Pinpoint the cell where the given text exists, returning its (X, Y) midpoint coordinate. 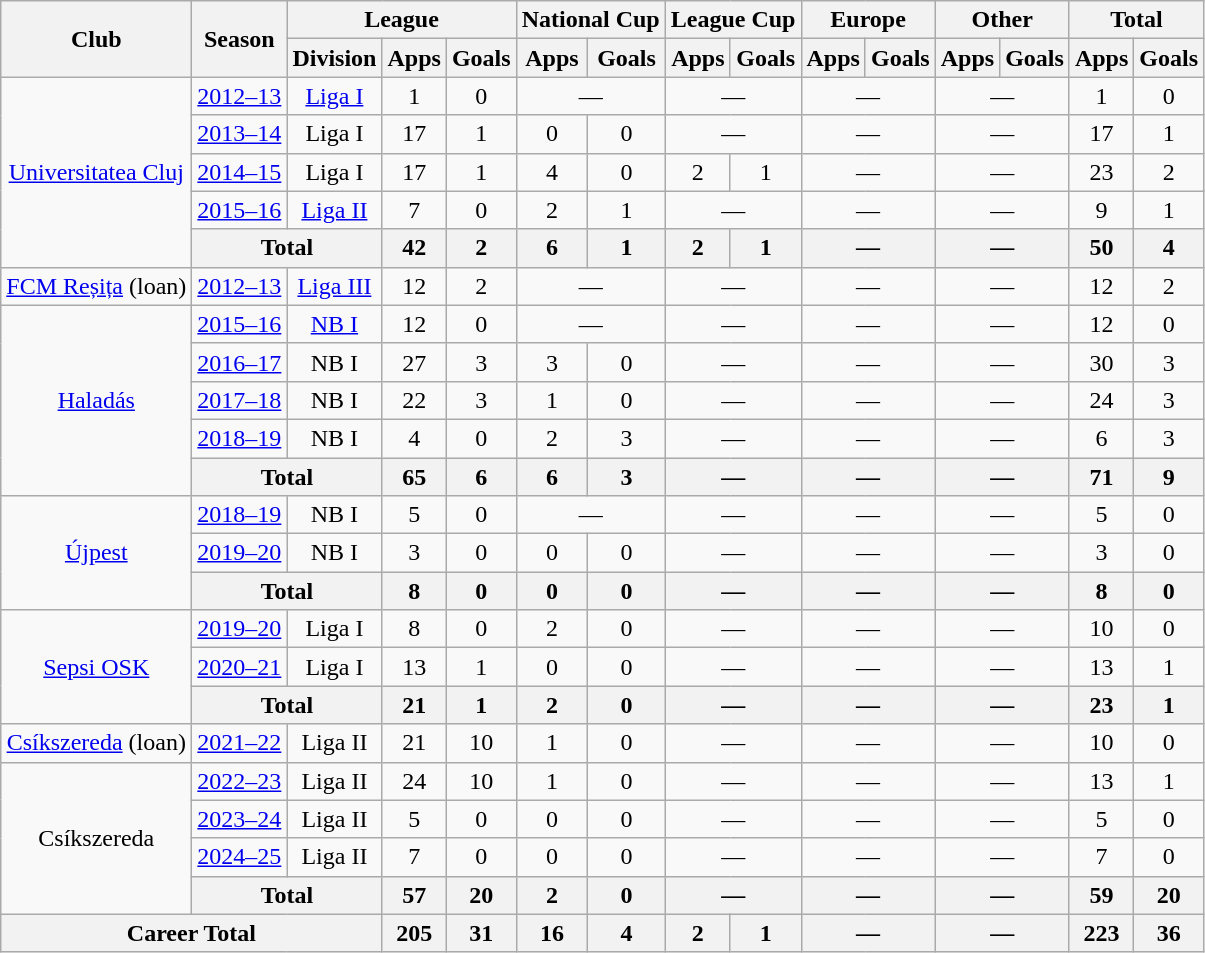
FCM Reșița (loan) (96, 286)
2016–17 (240, 362)
71 (1101, 477)
36 (1169, 933)
Haladás (96, 400)
42 (414, 248)
League (402, 20)
31 (481, 933)
59 (1101, 895)
League Cup (733, 20)
Sepsi OSK (96, 667)
2023–24 (240, 819)
Season (240, 39)
30 (1101, 362)
2021–22 (240, 743)
Club (96, 39)
Csíkszereda (loan) (96, 743)
Liga III (334, 286)
205 (414, 933)
22 (414, 400)
16 (552, 933)
Career Total (192, 933)
2017–18 (240, 400)
2014–15 (240, 172)
2022–23 (240, 781)
57 (414, 895)
Újpest (96, 553)
27 (414, 362)
65 (414, 477)
Other (1002, 20)
2020–21 (240, 667)
Division (334, 58)
Csíkszereda (96, 838)
National Cup (590, 20)
50 (1101, 248)
Europe (868, 20)
2024–25 (240, 857)
223 (1101, 933)
2013–14 (240, 134)
Universitatea Cluj (96, 172)
